Output the (X, Y) coordinate of the center of the cell containing the given text.  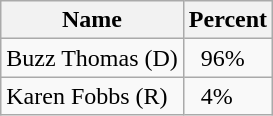
Buzz Thomas (D) (92, 58)
96% (228, 58)
Percent (228, 20)
Karen Fobbs (R) (92, 96)
4% (228, 96)
Name (92, 20)
